Extract the (x, y) coordinate from the center of the cell holding the provided text.  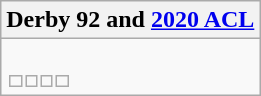
Derby 92 and 2020 ACL (130, 20)
